Return [x, y] of the center of cell containing provided text 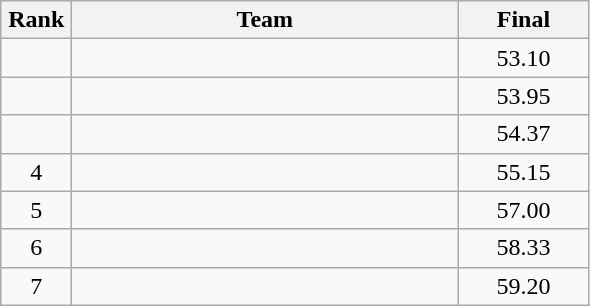
58.33 [524, 248]
4 [36, 172]
55.15 [524, 172]
53.95 [524, 96]
5 [36, 210]
59.20 [524, 286]
Rank [36, 20]
Final [524, 20]
57.00 [524, 210]
Team [265, 20]
7 [36, 286]
6 [36, 248]
53.10 [524, 58]
54.37 [524, 134]
